From the cell containing the given text, extract its center point as [X, Y] coordinate. 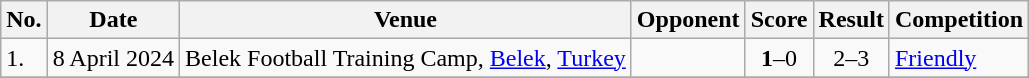
2–3 [851, 58]
Result [851, 20]
No. [24, 20]
Belek Football Training Camp, Belek, Turkey [406, 58]
1–0 [779, 58]
Score [779, 20]
Competition [958, 20]
Venue [406, 20]
Opponent [688, 20]
8 April 2024 [113, 58]
1. [24, 58]
Date [113, 20]
Friendly [958, 58]
